Identify which cell holds the provided text, then report its (x, y) central coordinate. 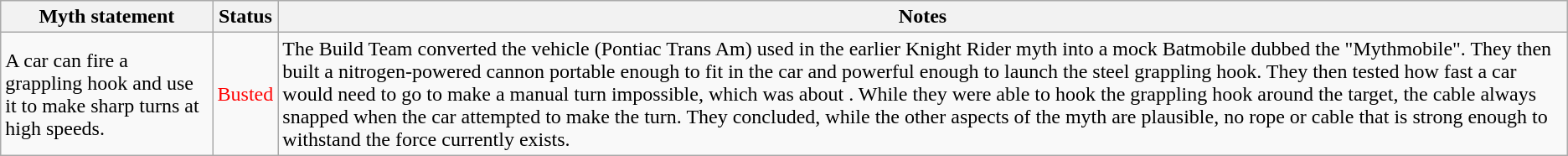
Notes (923, 17)
Busted (245, 94)
A car can fire a grappling hook and use it to make sharp turns at high speeds. (107, 94)
Myth statement (107, 17)
Status (245, 17)
